Search for the cell housing the specified text and yield its [x, y] center coordinate. 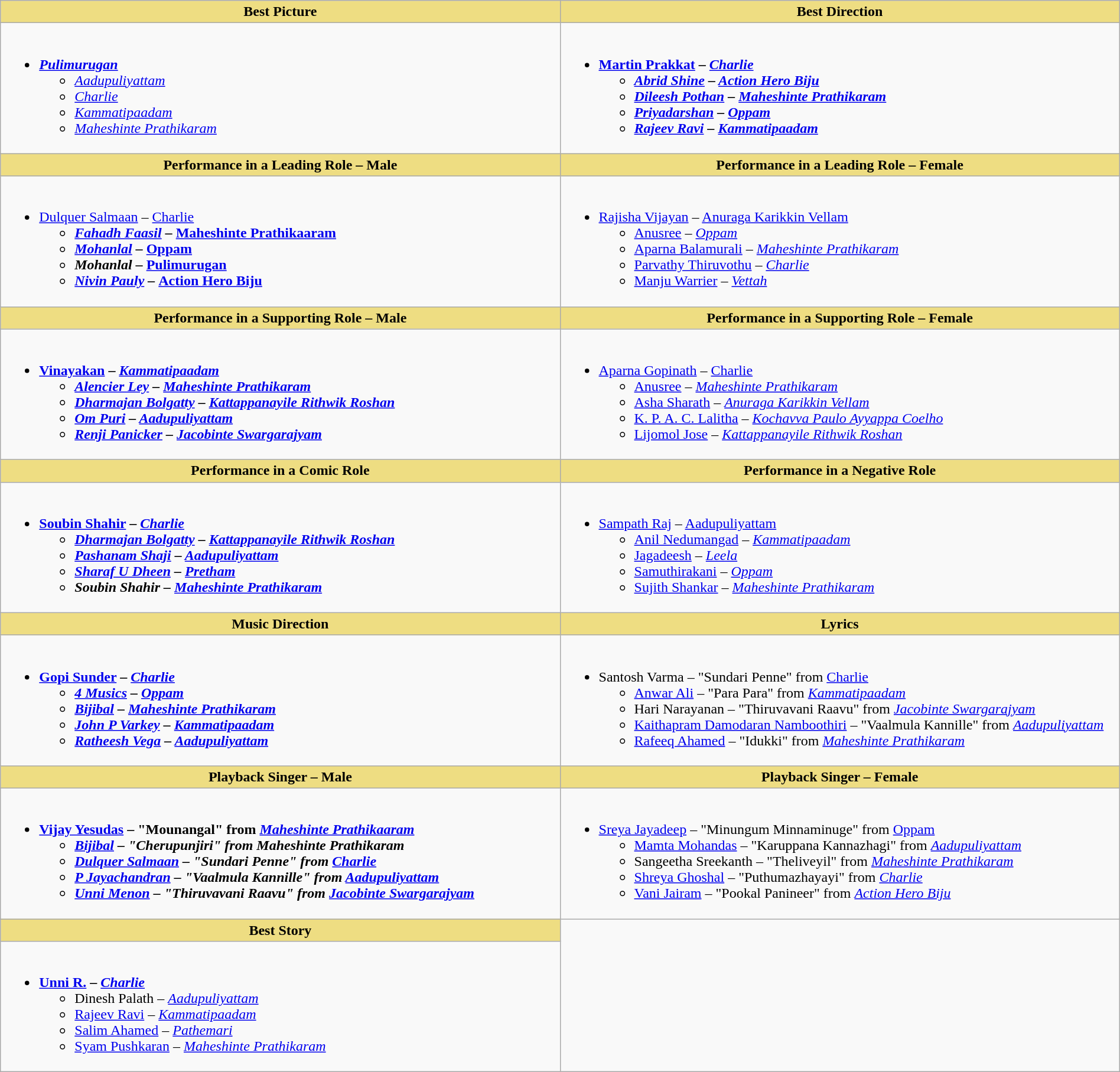
Unni R. – CharlieDinesh Palath – AadupuliyattamRajeev Ravi – KammatipaadamSalim Ahamed – PathemariSyam Pushkaran – Maheshinte Prathikaram [280, 1006]
Performance in a Leading Role – Female [840, 165]
Gopi Sunder – Charlie4 Musics – OppamBijibal – Maheshinte PrathikaramJohn P Varkey – KammatipaadamRatheesh Vega – Aadupuliyattam [280, 700]
Lyrics [840, 624]
Sampath Raj – AadupuliyattamAnil Nedumangad – KammatipaadamJagadeesh – LeelaSamuthirakani – OppamSujith Shankar – Maheshinte Prathikaram [840, 547]
Performance in a Supporting Role – Female [840, 318]
Playback Singer – Male [280, 777]
Playback Singer – Female [840, 777]
Best Picture [280, 12]
Dulquer Salmaan – CharlieFahadh Faasil – Maheshinte PrathikaaramMohanlal – OppamMohanlal – PulimuruganNivin Pauly – Action Hero Biju [280, 241]
Martin Prakkat – CharlieAbrid Shine – Action Hero BijuDileesh Pothan – Maheshinte PrathikaramPriyadarshan – OppamRajeev Ravi – Kammatipaadam [840, 89]
Performance in a Comic Role [280, 471]
Rajisha Vijayan – Anuraga Karikkin VellamAnusree – OppamAparna Balamurali – Maheshinte PrathikaramParvathy Thiruvothu – CharlieManju Warrier – Vettah [840, 241]
Performance in a Supporting Role – Male [280, 318]
Performance in a Negative Role [840, 471]
PulimuruganAadupuliyattamCharlieKammatipaadamMaheshinte Prathikaram [280, 89]
Best Direction [840, 12]
Performance in a Leading Role – Male [280, 165]
Music Direction [280, 624]
Best Story [280, 930]
